Locate the cell with the specified text and output its [X, Y] center coordinate. 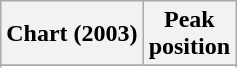
Chart (2003) [72, 34]
Peakposition [189, 34]
